Pinpoint the cell where the given text exists, returning its (x, y) midpoint coordinate. 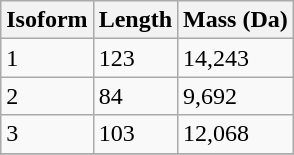
9,692 (236, 96)
14,243 (236, 58)
Length (135, 20)
Isoform (47, 20)
103 (135, 134)
12,068 (236, 134)
3 (47, 134)
1 (47, 58)
2 (47, 96)
84 (135, 96)
123 (135, 58)
Mass (Da) (236, 20)
